Scan for the cell matching the given text and deliver its (x, y) coordinate at center. 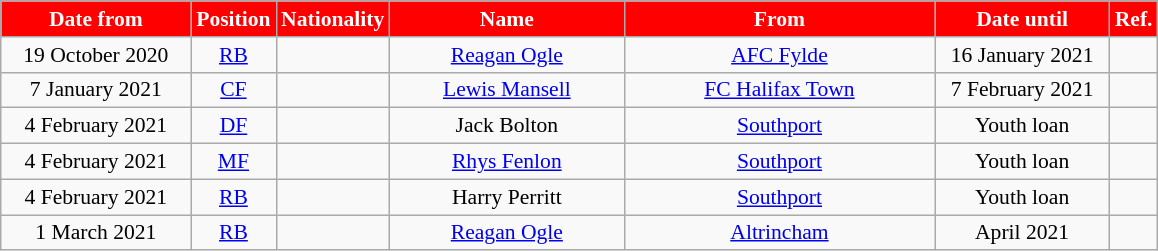
From (779, 19)
MF (234, 162)
1 March 2021 (96, 233)
19 October 2020 (96, 55)
7 January 2021 (96, 90)
Jack Bolton (506, 126)
Date until (1022, 19)
Ref. (1134, 19)
Altrincham (779, 233)
CF (234, 90)
AFC Fylde (779, 55)
Name (506, 19)
FC Halifax Town (779, 90)
DF (234, 126)
Position (234, 19)
Rhys Fenlon (506, 162)
7 February 2021 (1022, 90)
Lewis Mansell (506, 90)
Date from (96, 19)
Nationality (332, 19)
16 January 2021 (1022, 55)
Harry Perritt (506, 197)
April 2021 (1022, 233)
